Identify which cell holds the provided text, then report its (x, y) central coordinate. 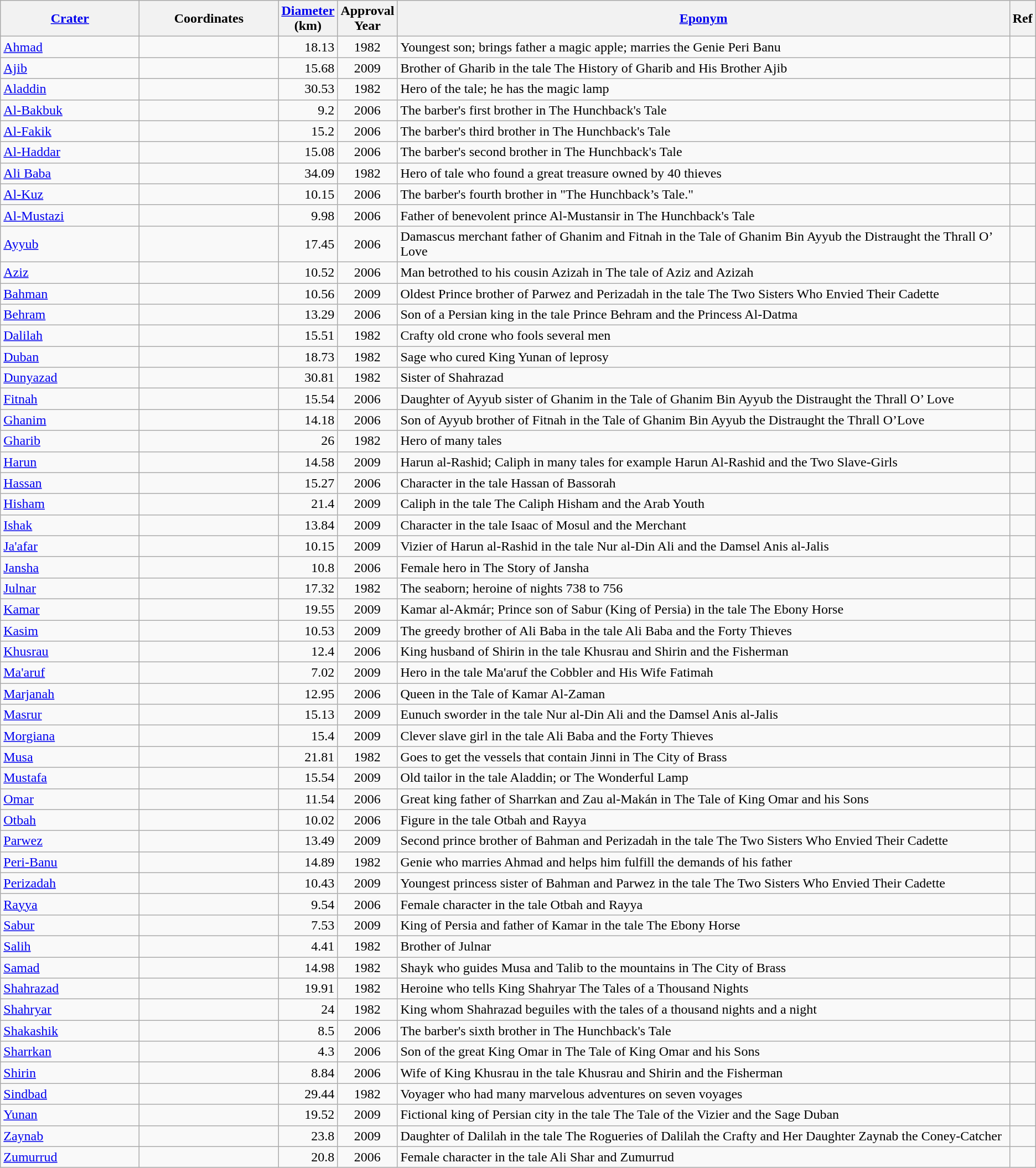
23.8 (308, 1136)
10.56 (308, 294)
Character in the tale Isaac of Mosul and the Merchant (703, 525)
Dalilah (70, 336)
The barber's third brother in The Hunchback's Tale (703, 131)
9.54 (308, 904)
21.4 (308, 504)
15.68 (308, 68)
Daughter of Ayyub sister of Ghanim in the Tale of Ghanim Bin Ayyub the Distraught the Thrall O’ Love (703, 399)
Ahmad (70, 47)
9.2 (308, 110)
14.18 (308, 420)
Eponym (703, 19)
Clever slave girl in the tale Ali Baba and the Forty Thieves (703, 736)
Son of the great King Omar in The Tale of King Omar and his Sons (703, 1052)
Rayya (70, 904)
Sharrkan (70, 1052)
Zaynab (70, 1136)
7.53 (308, 925)
Al-Fakik (70, 131)
13.29 (308, 315)
Ishak (70, 525)
Yunan (70, 1115)
Perizadah (70, 883)
Diameter(km) (308, 19)
Marjanah (70, 694)
Masrur (70, 715)
Harun al-Rashid; Caliph in many tales for example Harun Al-Rashid and the Two Slave-Girls (703, 462)
Hisham (70, 504)
Female hero in The Story of Jansha (703, 567)
The seaborn; heroine of nights 738 to 756 (703, 588)
14.98 (308, 968)
29.44 (308, 1094)
Parwez (70, 841)
Heroine who tells King Shahryar The Tales of a Thousand Nights (703, 989)
13.49 (308, 841)
24 (308, 1010)
Al-Mustazi (70, 215)
Salih (70, 946)
13.84 (308, 525)
17.45 (308, 243)
Shahrazad (70, 989)
20.8 (308, 1157)
34.09 (308, 173)
14.89 (308, 862)
Hassan (70, 483)
Omar (70, 799)
10.8 (308, 567)
Fitnah (70, 399)
4.41 (308, 946)
Voyager who had many marvelous adventures on seven voyages (703, 1094)
19.52 (308, 1115)
10.43 (308, 883)
Ja'afar (70, 546)
9.98 (308, 215)
Sage who cured King Yunan of leprosy (703, 357)
Behram (70, 315)
10.02 (308, 820)
Man betrothed to his cousin Azizah in The tale of Aziz and Azizah (703, 272)
7.02 (308, 673)
Bahman (70, 294)
Julnar (70, 588)
19.55 (308, 609)
4.3 (308, 1052)
Gharib (70, 441)
15.4 (308, 736)
14.58 (308, 462)
30.53 (308, 89)
15.2 (308, 131)
Damascus merchant father of Ghanim and Fitnah in the Tale of Ghanim Bin Ayyub the Distraught the Thrall O’ Love (703, 243)
Youngest son; brings father a magic apple; marries the Genie Peri Banu (703, 47)
Goes to get the vessels that contain Jinni in The City of Brass (703, 757)
Kamar (70, 609)
Ma'aruf (70, 673)
Female character in the tale Ali Shar and Zumurrud (703, 1157)
Genie who marries Ahmad and helps him fulfill the demands of his father (703, 862)
8.84 (308, 1073)
15.51 (308, 336)
Duban (70, 357)
Great king father of Sharrkan and Zau al-Makán in The Tale of King Omar and his Sons (703, 799)
Son of a Persian king in the tale Prince Behram and the Princess Al-Datma (703, 315)
Sindbad (70, 1094)
Harun (70, 462)
Crater (70, 19)
Dunyazad (70, 378)
Aziz (70, 272)
30.81 (308, 378)
Caliph in the tale The Caliph Hisham and the Arab Youth (703, 504)
Ghanim (70, 420)
Shayk who guides Musa and Talib to the mountains in The City of Brass (703, 968)
10.53 (308, 630)
Female character in the tale Otbah and Rayya (703, 904)
Fictional king of Persian city in the tale The Tale of the Vizier and the Sage Duban (703, 1115)
Brother of Julnar (703, 946)
17.32 (308, 588)
18.13 (308, 47)
Hero of many tales (703, 441)
Jansha (70, 567)
Figure in the tale Otbah and Rayya (703, 820)
Kasim (70, 630)
Wife of King Khusrau in the tale Khusrau and Shirin and the Fisherman (703, 1073)
15.13 (308, 715)
Morgiana (70, 736)
Khusrau (70, 652)
Queen in the Tale of Kamar Al-Zaman (703, 694)
19.91 (308, 989)
The barber's fourth brother in "The Hunchback’s Tale." (703, 194)
The barber's second brother in The Hunchback's Tale (703, 152)
Daughter of Dalilah in the tale The Rogueries of Dalilah the Crafty and Her Daughter Zaynab the Coney-Catcher (703, 1136)
Musa (70, 757)
Second prince brother of Bahman and Perizadah in the tale The Two Sisters Who Envied Their Cadette (703, 841)
Shirin (70, 1073)
Oldest Prince brother of Parwez and Perizadah in the tale The Two Sisters Who Envied Their Cadette (703, 294)
Shahryar (70, 1010)
Sabur (70, 925)
Coordinates (209, 19)
Old tailor in the tale Aladdin; or The Wonderful Lamp (703, 778)
Father of benevolent prince Al-Mustansir in The Hunchback's Tale (703, 215)
Crafty old crone who fools several men (703, 336)
The barber's sixth brother in The Hunchback's Tale (703, 1031)
8.5 (308, 1031)
Mustafa (70, 778)
ApprovalYear (367, 19)
10.52 (308, 272)
Youngest princess sister of Bahman and Parwez in the tale The Two Sisters Who Envied Their Cadette (703, 883)
Hero of tale who found a great treasure owned by 40 thieves (703, 173)
King of Persia and father of Kamar in the tale The Ebony Horse (703, 925)
Al-Haddar (70, 152)
Ali Baba (70, 173)
King husband of Shirin in the tale Khusrau and Shirin and the Fisherman (703, 652)
The barber's first brother in The Hunchback's Tale (703, 110)
Peri-Banu (70, 862)
Ajib (70, 68)
Shakashik (70, 1031)
Samad (70, 968)
Vizier of Harun al-Rashid in the tale Nur al-Din Ali and the Damsel Anis al-Jalis (703, 546)
11.54 (308, 799)
15.27 (308, 483)
Al-Bakbuk (70, 110)
Hero in the tale Ma'aruf the Cobbler and His Wife Fatimah (703, 673)
Brother of Gharib in the tale The History of Gharib and His Brother Ajib (703, 68)
26 (308, 441)
18.73 (308, 357)
The greedy brother of Ali Baba in the tale Ali Baba and the Forty Thieves (703, 630)
Aladdin (70, 89)
21.81 (308, 757)
Ref (1023, 19)
12.95 (308, 694)
Eunuch sworder in the tale Nur al-Din Ali and the Damsel Anis al-Jalis (703, 715)
Otbah (70, 820)
Zumurrud (70, 1157)
King whom Shahrazad beguiles with the tales of a thousand nights and a night (703, 1010)
Character in the tale Hassan of Bassorah (703, 483)
Ayyub (70, 243)
Hero of the tale; he has the magic lamp (703, 89)
Al-Kuz (70, 194)
15.08 (308, 152)
Kamar al-Akmár; Prince son of Sabur (King of Persia) in the tale The Ebony Horse (703, 609)
Sister of Shahrazad (703, 378)
Son of Ayyub brother of Fitnah in the Tale of Ghanim Bin Ayyub the Distraught the Thrall O’Love (703, 420)
12.4 (308, 652)
